Locate the cell with the specified text and output its [x, y] center coordinate. 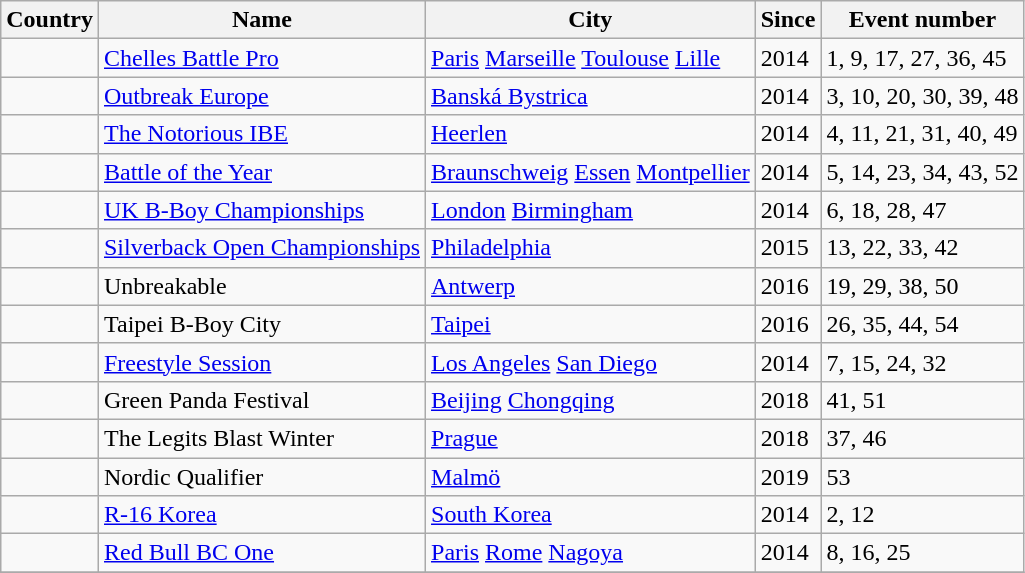
37, 46 [922, 438]
1, 9, 17, 27, 36, 45 [922, 58]
Paris Marseille Toulouse Lille [591, 58]
Green Panda Festival [262, 400]
4, 11, 21, 31, 40, 49 [922, 134]
Philadelphia [591, 248]
Silverback Open Championships [262, 248]
Paris Rome Nagoya [591, 553]
City [591, 20]
7, 15, 24, 32 [922, 362]
Taipei B-Boy City [262, 324]
Freestyle Session [262, 362]
Los Angeles San Diego [591, 362]
Event number [922, 20]
Banská Bystrica [591, 96]
6, 18, 28, 47 [922, 210]
Beijing Chongqing [591, 400]
Unbreakable [262, 286]
2015 [788, 248]
13, 22, 33, 42 [922, 248]
Outbreak Europe [262, 96]
2019 [788, 477]
5, 14, 23, 34, 43, 52 [922, 172]
UK B-Boy Championships [262, 210]
Heerlen [591, 134]
53 [922, 477]
Taipei [591, 324]
Battle of the Year [262, 172]
London Birmingham [591, 210]
R-16 Korea [262, 515]
Name [262, 20]
3, 10, 20, 30, 39, 48 [922, 96]
26, 35, 44, 54 [922, 324]
The Notorious IBE [262, 134]
Malmö [591, 477]
8, 16, 25 [922, 553]
South Korea [591, 515]
Country [50, 20]
Chelles Battle Pro [262, 58]
The Legits Blast Winter [262, 438]
Red Bull BC One [262, 553]
41, 51 [922, 400]
Antwerp [591, 286]
Nordic Qualifier [262, 477]
Prague [591, 438]
Since [788, 20]
19, 29, 38, 50 [922, 286]
2, 12 [922, 515]
Braunschweig Essen Montpellier [591, 172]
